Capture the cell that displays the provided text and extract its (x, y) central coordinate. 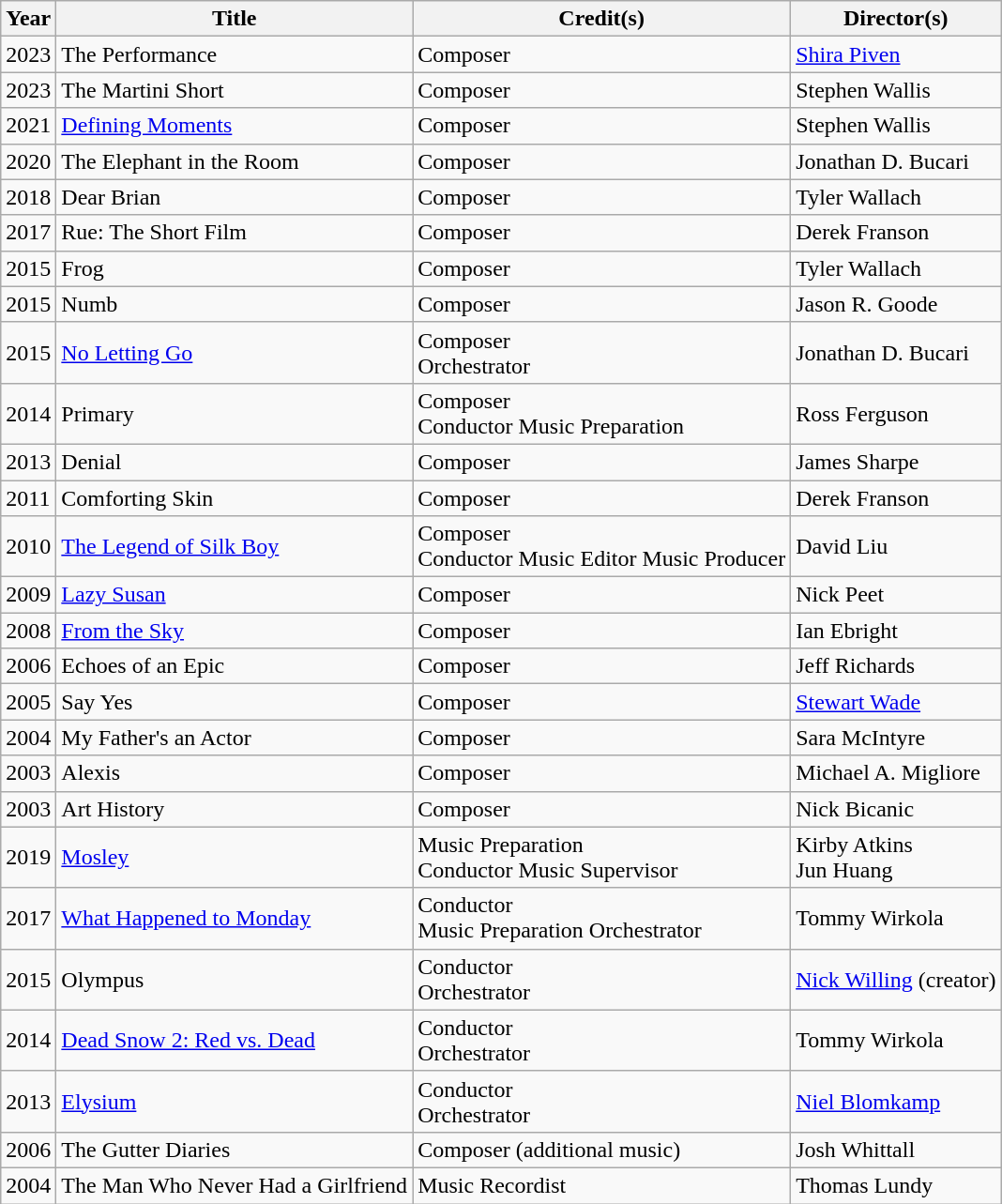
Director(s) (896, 19)
Art History (235, 809)
ConductorMusic Preparation Orchestrator (602, 918)
Kirby AtkinsJun Huang (896, 858)
Say Yes (235, 702)
Niel Blomkamp (896, 1102)
Denial (235, 462)
Primary (235, 413)
2010 (28, 546)
Composer (additional music) (602, 1150)
Nick Willing (creator) (896, 980)
Year (28, 19)
2020 (28, 161)
Thomas Lundy (896, 1185)
The Elephant in the Room (235, 161)
Rue: The Short Film (235, 233)
2021 (28, 126)
From the Sky (235, 631)
Jeff Richards (896, 666)
Dear Brian (235, 197)
Elysium (235, 1102)
2008 (28, 631)
2011 (28, 498)
ComposerConductor Music Preparation (602, 413)
The Martini Short (235, 90)
Lazy Susan (235, 595)
Numb (235, 304)
Shira Piven (896, 54)
The Legend of Silk Boy (235, 546)
Sara McIntyre (896, 738)
Josh Whittall (896, 1150)
Nick Peet (896, 595)
2019 (28, 858)
Echoes of an Epic (235, 666)
ComposerConductor Music Editor Music Producer (602, 546)
Dead Snow 2: Red vs. Dead (235, 1040)
Ross Ferguson (896, 413)
Stewart Wade (896, 702)
James Sharpe (896, 462)
The Gutter Diaries (235, 1150)
2005 (28, 702)
2009 (28, 595)
What Happened to Monday (235, 918)
Music Recordist (602, 1185)
David Liu (896, 546)
Frog (235, 268)
Comforting Skin (235, 498)
Title (235, 19)
Music PreparationConductor Music Supervisor (602, 858)
My Father's an Actor (235, 738)
Alexis (235, 773)
Mosley (235, 858)
ComposerOrchestrator (602, 353)
Ian Ebright (896, 631)
Olympus (235, 980)
Jason R. Goode (896, 304)
No Letting Go (235, 353)
Michael A. Migliore (896, 773)
2018 (28, 197)
The Performance (235, 54)
The Man Who Never Had a Girlfriend (235, 1185)
Nick Bicanic (896, 809)
Credit(s) (602, 19)
Defining Moments (235, 126)
